For the text-containing cell, return its midpoint in (x, y) coordinate format. 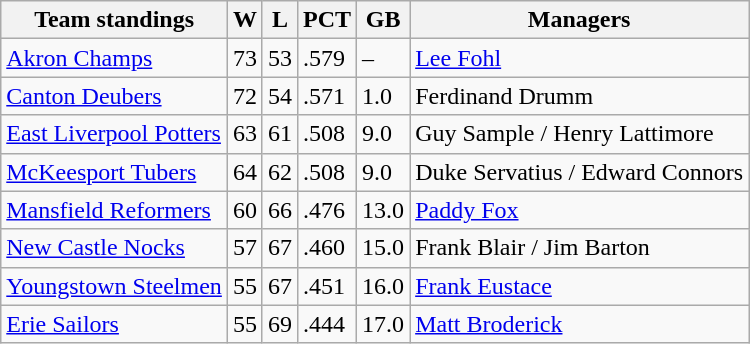
.444 (328, 324)
Youngstown Steelmen (114, 286)
W (244, 20)
61 (280, 134)
53 (280, 58)
Frank Eustace (580, 286)
Akron Champs (114, 58)
73 (244, 58)
.571 (328, 96)
Canton Deubers (114, 96)
.579 (328, 58)
54 (280, 96)
Paddy Fox (580, 210)
.451 (328, 286)
Guy Sample / Henry Lattimore (580, 134)
Erie Sailors (114, 324)
Team standings (114, 20)
16.0 (384, 286)
Frank Blair / Jim Barton (580, 248)
Ferdinand Drumm (580, 96)
East Liverpool Potters (114, 134)
62 (280, 172)
17.0 (384, 324)
.476 (328, 210)
Managers (580, 20)
72 (244, 96)
Lee Fohl (580, 58)
McKeesport Tubers (114, 172)
63 (244, 134)
1.0 (384, 96)
15.0 (384, 248)
Duke Servatius / Edward Connors (580, 172)
PCT (328, 20)
69 (280, 324)
13.0 (384, 210)
Matt Broderick (580, 324)
64 (244, 172)
GB (384, 20)
60 (244, 210)
Mansfield Reformers (114, 210)
.460 (328, 248)
New Castle Nocks (114, 248)
L (280, 20)
– (384, 58)
66 (280, 210)
57 (244, 248)
